Find where the given text appears and provide that cell's center as (x, y) coordinate. 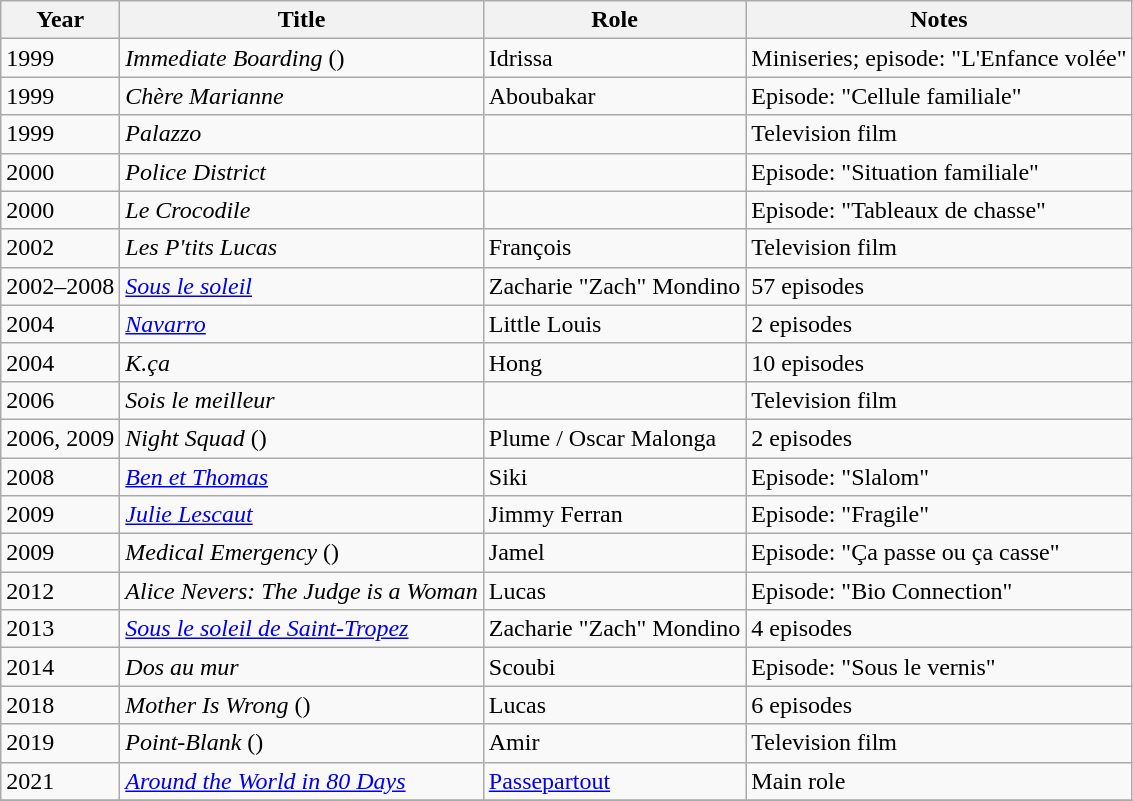
2019 (60, 743)
2014 (60, 667)
Little Louis (614, 324)
Plume / Oscar Malonga (614, 438)
Hong (614, 362)
Episode: "Cellule familiale" (939, 96)
Alice Nevers: The Judge is a Woman (302, 591)
6 episodes (939, 705)
2013 (60, 629)
Scoubi (614, 667)
Ben et Thomas (302, 477)
Notes (939, 20)
Episode: "Slalom" (939, 477)
Idrissa (614, 58)
Chère Marianne (302, 96)
10 episodes (939, 362)
2021 (60, 781)
57 episodes (939, 286)
Around the World in 80 Days (302, 781)
Jamel (614, 553)
Title (302, 20)
Sois le meilleur (302, 400)
François (614, 248)
Sous le soleil de Saint-Tropez (302, 629)
2006, 2009 (60, 438)
Sous le soleil (302, 286)
Main role (939, 781)
Night Squad () (302, 438)
Episode: "Fragile" (939, 515)
Le Crocodile (302, 210)
Episode: "Situation familiale" (939, 172)
K.ça (302, 362)
Navarro (302, 324)
Episode: "Tableaux de chasse" (939, 210)
Les P'tits Lucas (302, 248)
2018 (60, 705)
Palazzo (302, 134)
4 episodes (939, 629)
Siki (614, 477)
2008 (60, 477)
Episode: "Bio Connection" (939, 591)
Medical Emergency () (302, 553)
Episode: "Sous le vernis" (939, 667)
Role (614, 20)
Miniseries; episode: "L'Enfance volée" (939, 58)
Police District (302, 172)
Year (60, 20)
2002–2008 (60, 286)
Jimmy Ferran (614, 515)
Aboubakar (614, 96)
Amir (614, 743)
Mother Is Wrong () (302, 705)
Julie Lescaut (302, 515)
2002 (60, 248)
Dos au mur (302, 667)
2006 (60, 400)
2012 (60, 591)
Episode: "Ça passe ou ça casse" (939, 553)
Passepartout (614, 781)
Immediate Boarding () (302, 58)
Point-Blank () (302, 743)
